Return [x, y] of the center of cell containing provided text 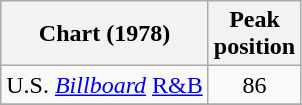
Peakposition [254, 34]
86 [254, 85]
Chart (1978) [105, 34]
U.S. Billboard R&B [105, 85]
